Scan for the cell matching the given text and deliver its (X, Y) coordinate at center. 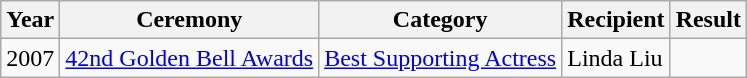
42nd Golden Bell Awards (190, 58)
Recipient (616, 20)
2007 (30, 58)
Year (30, 20)
Best Supporting Actress (440, 58)
Linda Liu (616, 58)
Ceremony (190, 20)
Result (708, 20)
Category (440, 20)
